Capture the cell that displays the provided text and extract its (X, Y) central coordinate. 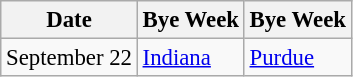
Date (69, 20)
Purdue (298, 58)
September 22 (69, 58)
Indiana (190, 58)
